Output the (X, Y) coordinate of the center of the cell containing the given text.  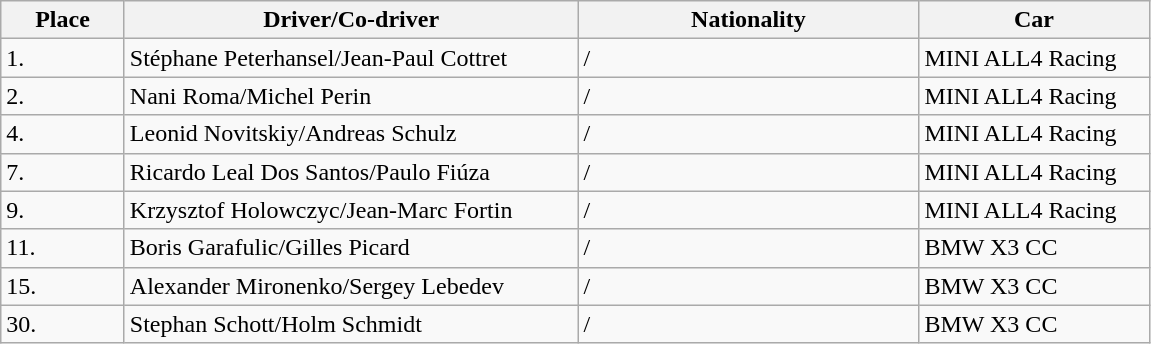
Boris Garafulic/Gilles Picard (351, 248)
Place (63, 20)
Leonid Novitskiy/Andreas Schulz (351, 134)
Krzysztof Holowczyc/Jean-Marc Fortin (351, 210)
Alexander Mironenko/Sergey Lebedev (351, 286)
9. (63, 210)
11. (63, 248)
1. (63, 58)
4. (63, 134)
30. (63, 324)
7. (63, 172)
2. (63, 96)
Stéphane Peterhansel/Jean-Paul Cottret (351, 58)
Ricardo Leal Dos Santos/Paulo Fiúza (351, 172)
Nationality (748, 20)
Nani Roma/Michel Perin (351, 96)
Car (1034, 20)
Driver/Co-driver (351, 20)
Stephan Schott/Holm Schmidt (351, 324)
15. (63, 286)
